Identify which cell holds the provided text, then report its (X, Y) central coordinate. 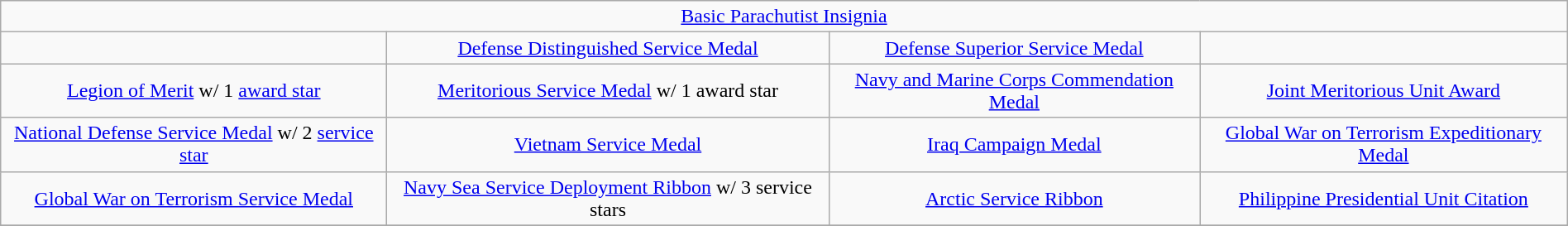
Global War on Terrorism Service Medal (194, 199)
Meritorious Service Medal w/ 1 award star (608, 91)
Defense Superior Service Medal (1014, 48)
Defense Distinguished Service Medal (608, 48)
Basic Parachutist Insignia (784, 17)
Navy Sea Service Deployment Ribbon w/ 3 service stars (608, 199)
National Defense Service Medal w/ 2 service star (194, 144)
Iraq Campaign Medal (1014, 144)
Navy and Marine Corps Commendation Medal (1014, 91)
Legion of Merit w/ 1 award star (194, 91)
Global War on Terrorism Expeditionary Medal (1383, 144)
Vietnam Service Medal (608, 144)
Arctic Service Ribbon (1014, 199)
Joint Meritorious Unit Award (1383, 91)
Philippine Presidential Unit Citation (1383, 199)
